Return (X, Y) of the center of cell containing provided text 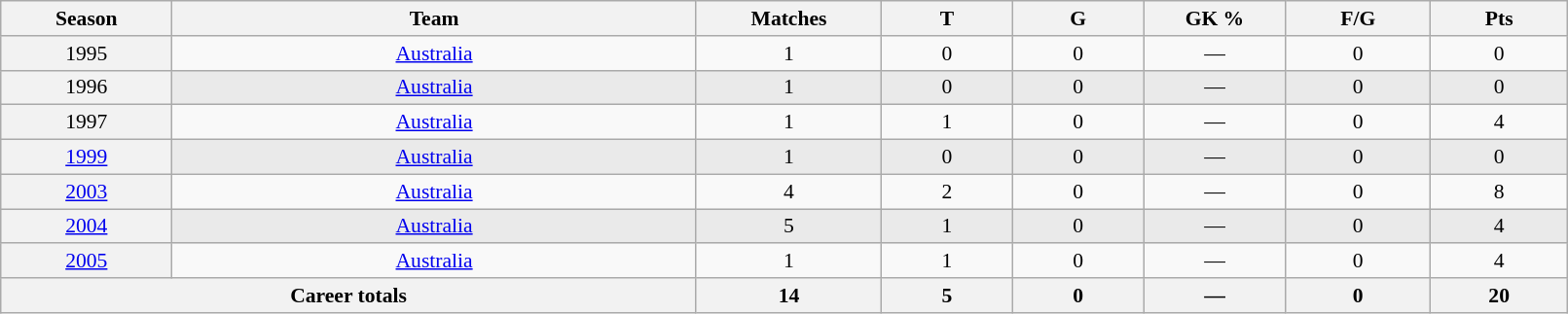
2004 (87, 227)
Team (434, 18)
GK % (1215, 18)
14 (788, 296)
1996 (87, 87)
2005 (87, 262)
Season (87, 18)
8 (1499, 192)
20 (1499, 296)
Career totals (348, 296)
Pts (1499, 18)
G (1078, 18)
2003 (87, 192)
Matches (788, 18)
2 (948, 192)
1999 (87, 157)
1995 (87, 53)
1997 (87, 122)
T (948, 18)
F/G (1358, 18)
